Return the [x, y] coordinate for the center point of the cell that contains the specified text.  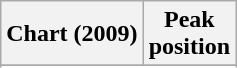
Peakposition [189, 34]
Chart (2009) [72, 34]
